Detect which cell encompasses the target text, then output its (X, Y) center coordinate. 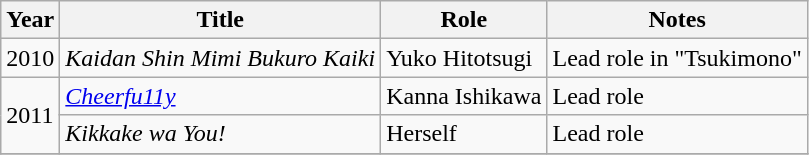
Yuko Hitotsugi (464, 58)
Herself (464, 134)
2010 (30, 58)
Cheerfu11y (220, 96)
Title (220, 20)
Kaidan Shin Mimi Bukuro Kaiki (220, 58)
Lead role in "Tsukimono" (677, 58)
Kikkake wa You! (220, 134)
2011 (30, 115)
Year (30, 20)
Notes (677, 20)
Role (464, 20)
Kanna Ishikawa (464, 96)
